Locate the cell with the specified text and output its (x, y) center coordinate. 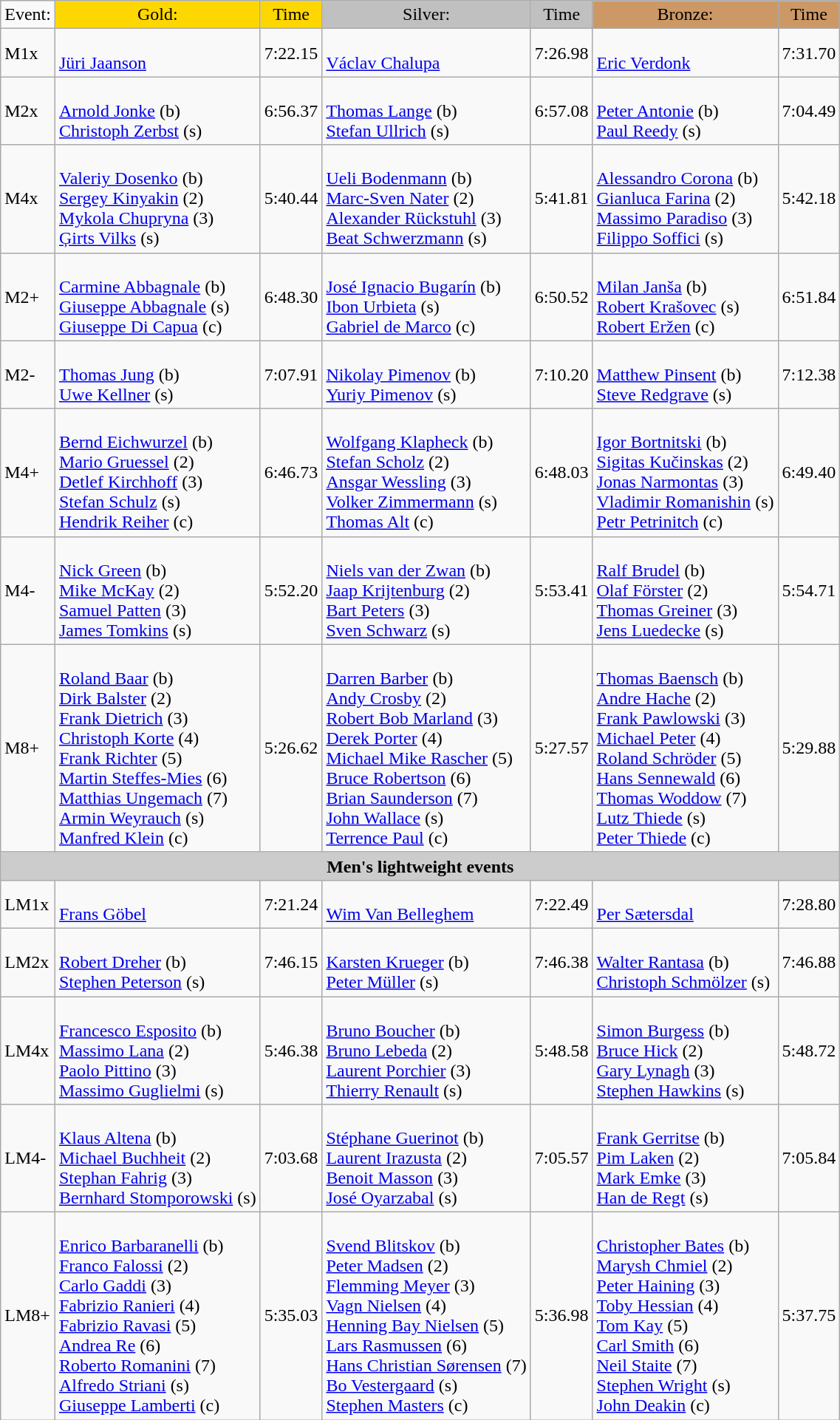
6:50.52 (561, 297)
7:21.24 (291, 904)
Carmine Abbagnale (b)Giuseppe Abbagnale (s)Giuseppe Di Capua (c) (157, 297)
6:48.30 (291, 297)
M4- (28, 590)
7:22.15 (291, 53)
7:46.38 (561, 962)
7:31.70 (809, 53)
Igor Bortnitski (b)Sigitas Kučinskas (2)Jonas Narmontas (3)Vladimir Romanishin (s)Petr Petrinitch (c) (686, 473)
Wolfgang Klapheck (b)Stefan Scholz (2)Ansgar Wessling (3)Volker Zimmermann (s)Thomas Alt (c) (426, 473)
6:46.73 (291, 473)
5:46.38 (291, 1050)
Event: (28, 15)
Men's lightweight events (420, 866)
Milan Janša (b)Robert Krašovec (s)Robert Eržen (c) (686, 297)
Per Sætersdal (686, 904)
M1x (28, 53)
5:36.98 (561, 1317)
6:51.84 (809, 297)
Bruno Boucher (b)Bruno Lebeda (2)Laurent Porchier (3)Thierry Renault (s) (426, 1050)
5:40.44 (291, 199)
6:56.37 (291, 111)
M4x (28, 199)
M4+ (28, 473)
M2- (28, 375)
7:10.20 (561, 375)
5:35.03 (291, 1317)
7:26.98 (561, 53)
5:29.88 (809, 748)
Bernd Eichwurzel (b)Mario Gruessel (2)Detlef Kirchhoff (3)Stefan Schulz (s)Hendrik Reiher (c) (157, 473)
Peter Antonie (b)Paul Reedy (s) (686, 111)
5:48.72 (809, 1050)
José Ignacio Bugarín (b)Ibon Urbieta (s)Gabriel de Marco (c) (426, 297)
7:05.57 (561, 1158)
Frans Göbel (157, 904)
5:41.81 (561, 199)
7:28.80 (809, 904)
6:57.08 (561, 111)
5:27.57 (561, 748)
Frank Gerritse (b)Pim Laken (2)Mark Emke (3)Han de Regt (s) (686, 1158)
5:26.62 (291, 748)
Václav Chalupa (426, 53)
7:46.15 (291, 962)
Stéphane Guerinot (b)Laurent Irazusta (2)Benoit Masson (3)José Oyarzabal (s) (426, 1158)
Simon Burgess (b)Bruce Hick (2)Gary Lynagh (3)Stephen Hawkins (s) (686, 1050)
Silver: (426, 15)
Jüri Jaanson (157, 53)
6:49.40 (809, 473)
Karsten Krueger (b)Peter Müller (s) (426, 962)
5:48.58 (561, 1050)
7:03.68 (291, 1158)
Eric Verdonk (686, 53)
Francesco Esposito (b)Massimo Lana (2)Paolo Pittino (3)Massimo Guglielmi (s) (157, 1050)
Klaus Altena (b)Michael Buchheit (2)Stephan Fahrig (3)Bernhard Stomporowski (s) (157, 1158)
5:53.41 (561, 590)
Robert Dreher (b)Stephen Peterson (s) (157, 962)
Thomas Jung (b)Uwe Kellner (s) (157, 375)
Walter Rantasa (b)Christoph Schmölzer (s) (686, 962)
5:37.75 (809, 1317)
Valeriy Dosenko (b)Sergey Kinyakin (2)Mykola Chupryna (3)Ģirts Vilks (s) (157, 199)
6:48.03 (561, 473)
Nikolay Pimenov (b)Yuriy Pimenov (s) (426, 375)
7:12.38 (809, 375)
Niels van der Zwan (b)Jaap Krijtenburg (2)Bart Peters (3)Sven Schwarz (s) (426, 590)
LM2x (28, 962)
Ralf Brudel (b)Olaf Förster (2)Thomas Greiner (3)Jens Luedecke (s) (686, 590)
Bronze: (686, 15)
M8+ (28, 748)
LM4x (28, 1050)
Wim Van Belleghem (426, 904)
LM8+ (28, 1317)
Ueli Bodenmann (b)Marc-Sven Nater (2)Alexander Rückstuhl (3)Beat Schwerzmann (s) (426, 199)
7:46.88 (809, 962)
Gold: (157, 15)
7:04.49 (809, 111)
5:42.18 (809, 199)
M2x (28, 111)
7:22.49 (561, 904)
7:07.91 (291, 375)
5:52.20 (291, 590)
Matthew Pinsent (b)Steve Redgrave (s) (686, 375)
7:05.84 (809, 1158)
Christopher Bates (b)Marysh Chmiel (2)Peter Haining (3)Toby Hessian (4)Tom Kay (5)Carl Smith (6)Neil Staite (7)Stephen Wright (s)John Deakin (c) (686, 1317)
Arnold Jonke (b)Christoph Zerbst (s) (157, 111)
LM4- (28, 1158)
LM1x (28, 904)
5:54.71 (809, 590)
Thomas Lange (b)Stefan Ullrich (s) (426, 111)
M2+ (28, 297)
Nick Green (b)Mike McKay (2) Samuel Patten (3) James Tomkins (s) (157, 590)
Alessandro Corona (b)Gianluca Farina (2)Massimo Paradiso (3)Filippo Soffici (s) (686, 199)
